Capture the cell that displays the provided text and extract its (X, Y) central coordinate. 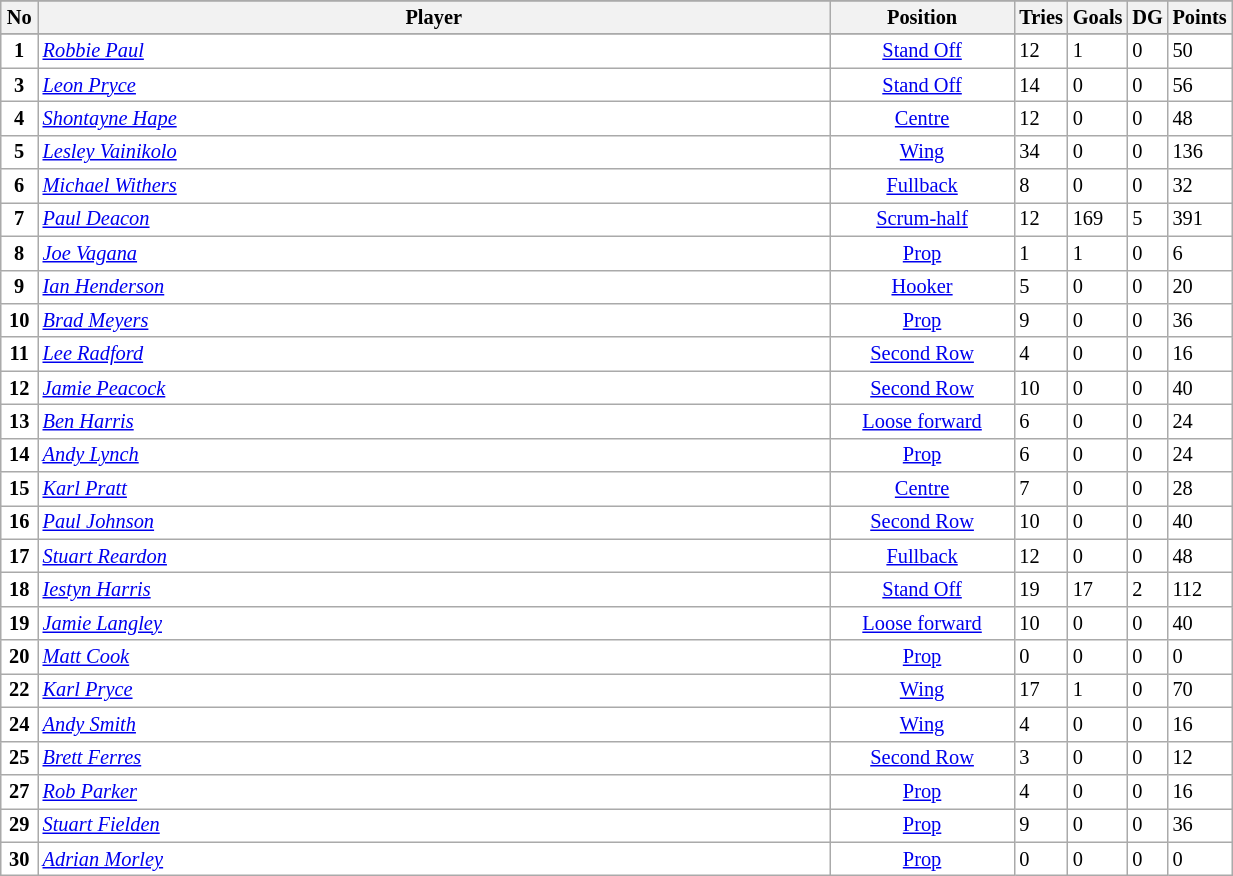
15 (20, 489)
Stuart Reardon (434, 556)
25 (20, 758)
Adrian Morley (434, 859)
Ian Henderson (434, 287)
Brett Ferres (434, 758)
136 (1200, 152)
34 (1040, 152)
Ben Harris (434, 421)
Lee Radford (434, 354)
Points (1200, 17)
Shontayne Hape (434, 118)
Lesley Vainikolo (434, 152)
Jamie Langley (434, 623)
70 (1200, 690)
No (20, 17)
18 (20, 589)
Karl Pratt (434, 489)
50 (1200, 51)
22 (20, 690)
DG (1147, 17)
Goals (1098, 17)
Iestyn Harris (434, 589)
27 (20, 791)
Robbie Paul (434, 51)
Karl Pryce (434, 690)
Paul Deacon (434, 219)
11 (20, 354)
13 (20, 421)
169 (1098, 219)
Matt Cook (434, 657)
Paul Johnson (434, 522)
Hooker (922, 287)
Leon Pryce (434, 85)
Position (922, 17)
30 (20, 859)
28 (1200, 489)
29 (20, 825)
Andy Lynch (434, 455)
2 (1147, 589)
Michael Withers (434, 186)
112 (1200, 589)
Joe Vagana (434, 253)
Rob Parker (434, 791)
Andy Smith (434, 724)
Stuart Fielden (434, 825)
Brad Meyers (434, 320)
Player (434, 17)
391 (1200, 219)
56 (1200, 85)
Jamie Peacock (434, 388)
32 (1200, 186)
Tries (1040, 17)
Scrum-half (922, 219)
